Extract the [x, y] coordinate from the center of the cell holding the provided text.  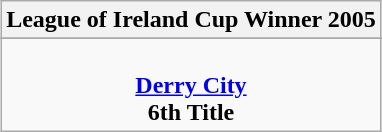
League of Ireland Cup Winner 2005 [192, 20]
Derry City6th Title [192, 85]
